For the text-containing cell, return its midpoint in (X, Y) coordinate format. 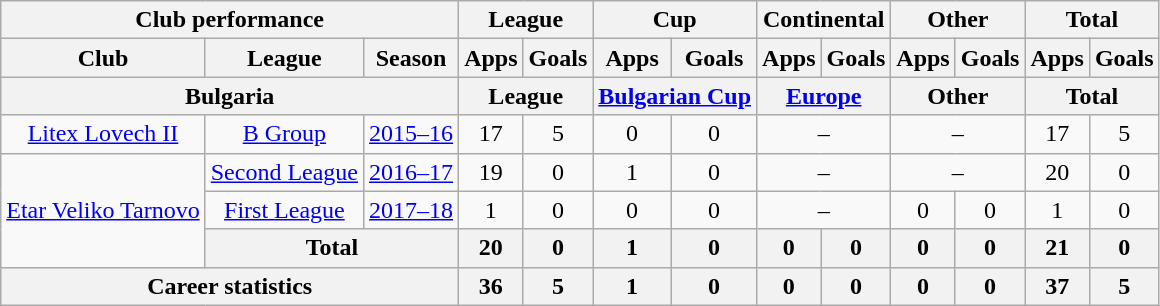
37 (1057, 286)
Career statistics (230, 286)
2016–17 (412, 172)
Etar Veliko Tarnovo (103, 210)
2017–18 (412, 210)
Cup (675, 20)
B Group (284, 134)
Litex Lovech II (103, 134)
19 (491, 172)
21 (1057, 248)
Bulgaria (230, 96)
Europe (824, 96)
2015–16 (412, 134)
Season (412, 58)
Club (103, 58)
36 (491, 286)
Bulgarian Cup (675, 96)
Second League (284, 172)
First League (284, 210)
Continental (824, 20)
Club performance (230, 20)
